Determine the [x, y] coordinate at the center of the cell enclosing the given text.  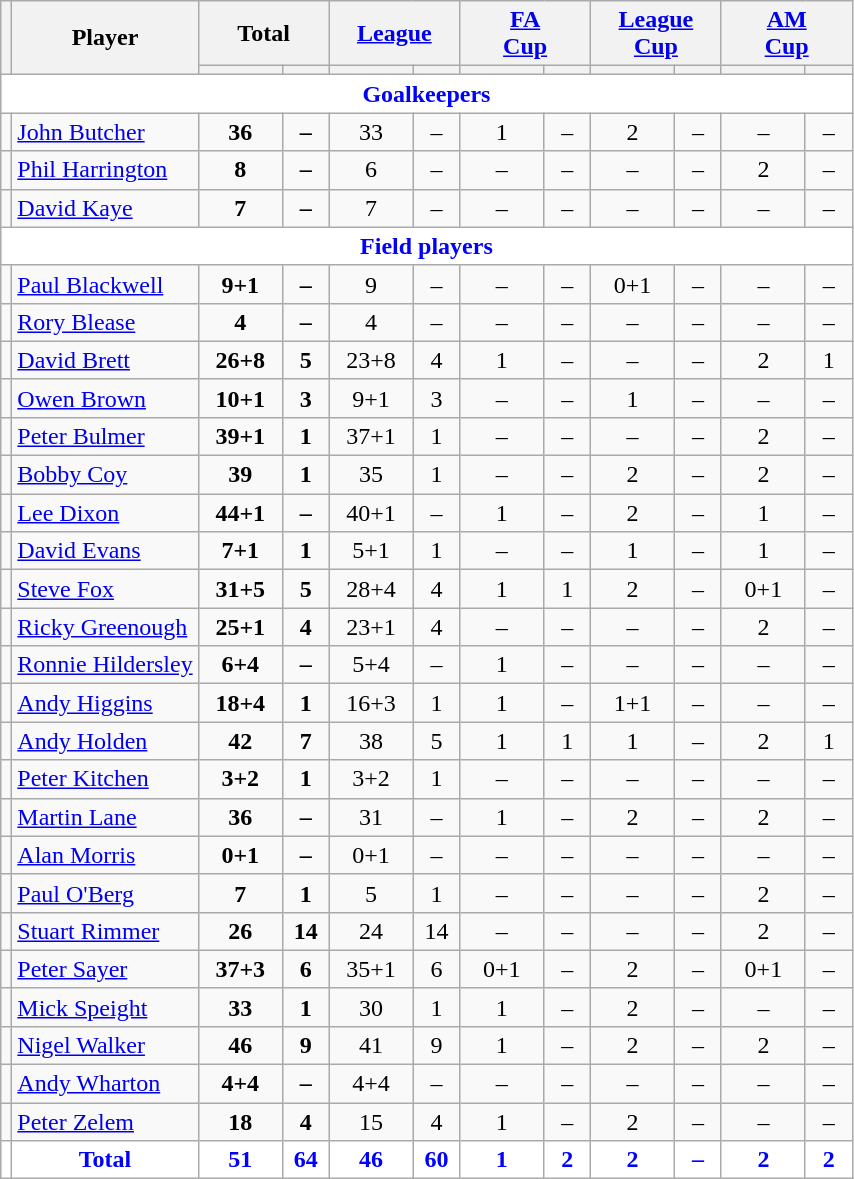
24 [371, 931]
18+4 [240, 703]
5+4 [371, 665]
John Butcher [105, 132]
Nigel Walker [105, 1046]
26 [240, 931]
37+1 [371, 437]
7+1 [240, 551]
LeagueCup [656, 34]
Field players [426, 246]
15 [371, 1122]
10+1 [240, 398]
30 [371, 1007]
FACup [526, 34]
Phil Harrington [105, 170]
Steve Fox [105, 589]
23+1 [371, 627]
Paul O'Berg [105, 893]
Stuart Rimmer [105, 931]
5+1 [371, 551]
Mick Speight [105, 1007]
Peter Bulmer [105, 437]
Lee Dixon [105, 513]
David Brett [105, 360]
44+1 [240, 513]
Goalkeepers [426, 94]
16+3 [371, 703]
31+5 [240, 589]
AMCup [786, 34]
37+3 [240, 969]
60 [436, 1160]
23+8 [371, 360]
Ronnie Hildersley [105, 665]
Andy Holden [105, 741]
64 [306, 1160]
Peter Zelem [105, 1122]
Owen Brown [105, 398]
David Kaye [105, 208]
18 [240, 1122]
31 [371, 817]
35+1 [371, 969]
Andy Higgins [105, 703]
Rory Blease [105, 322]
Ricky Greenough [105, 627]
35 [371, 475]
Andy Wharton [105, 1084]
Alan Morris [105, 855]
David Evans [105, 551]
39+1 [240, 437]
1+1 [633, 703]
26+8 [240, 360]
41 [371, 1046]
6+4 [240, 665]
Bobby Coy [105, 475]
40+1 [371, 513]
8 [240, 170]
Paul Blackwell [105, 284]
Peter Kitchen [105, 779]
51 [240, 1160]
Player [105, 38]
28+4 [371, 589]
League [394, 34]
38 [371, 741]
Martin Lane [105, 817]
39 [240, 475]
42 [240, 741]
25+1 [240, 627]
Peter Sayer [105, 969]
